Find where the given text appears and provide that cell's center as [x, y] coordinate. 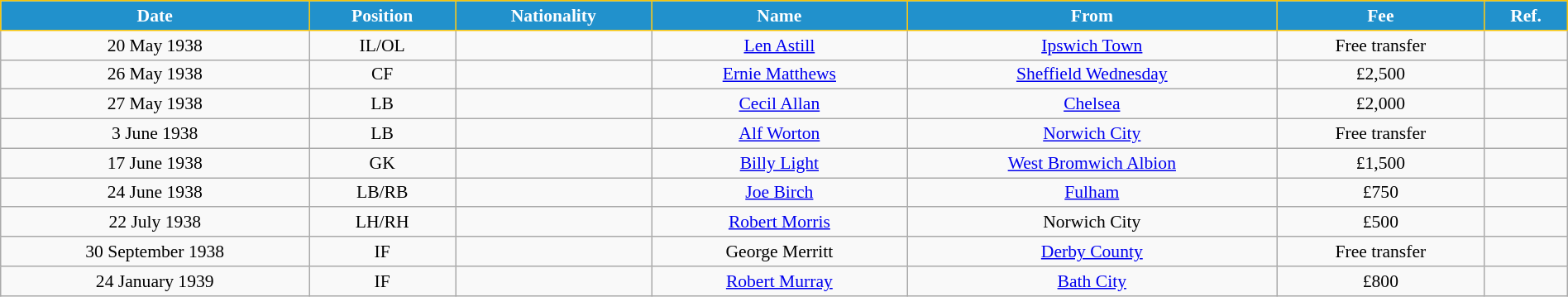
Ref. [1526, 16]
Bath City [1092, 281]
Ernie Matthews [779, 74]
Ipswich Town [1092, 46]
£750 [1381, 193]
West Bromwich Albion [1092, 163]
27 May 1938 [155, 104]
£2,500 [1381, 74]
24 June 1938 [155, 193]
20 May 1938 [155, 46]
Robert Murray [779, 281]
Name [779, 16]
Date [155, 16]
£2,000 [1381, 104]
LH/RH [382, 223]
Billy Light [779, 163]
Len Astill [779, 46]
24 January 1939 [155, 281]
17 June 1938 [155, 163]
Robert Morris [779, 223]
Nationality [554, 16]
Derby County [1092, 251]
George Merritt [779, 251]
Sheffield Wednesday [1092, 74]
From [1092, 16]
GK [382, 163]
£800 [1381, 281]
CF [382, 74]
IL/OL [382, 46]
£500 [1381, 223]
LB/RB [382, 193]
30 September 1938 [155, 251]
3 June 1938 [155, 134]
26 May 1938 [155, 74]
Joe Birch [779, 193]
£1,500 [1381, 163]
Alf Worton [779, 134]
Fulham [1092, 193]
Fee [1381, 16]
Cecil Allan [779, 104]
Position [382, 16]
22 July 1938 [155, 223]
Chelsea [1092, 104]
